Determine the (x, y) coordinate at the center of the cell enclosing the given text.  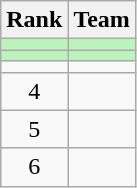
Team (102, 20)
5 (34, 129)
Rank (34, 20)
4 (34, 91)
6 (34, 167)
